Return the (x, y) coordinate for the center point of the cell that contains the specified text.  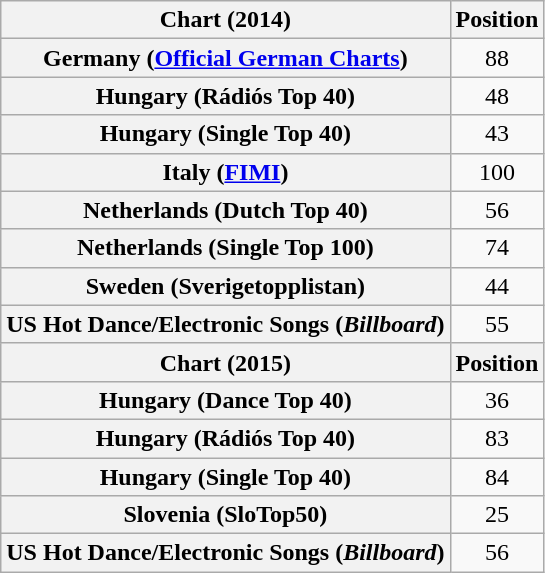
74 (497, 248)
Chart (2014) (226, 20)
Slovenia (SloTop50) (226, 515)
36 (497, 400)
88 (497, 58)
83 (497, 438)
44 (497, 286)
Italy (FIMI) (226, 172)
55 (497, 324)
100 (497, 172)
Germany (Official German Charts) (226, 58)
43 (497, 134)
25 (497, 515)
Sweden (Sverigetopplistan) (226, 286)
Netherlands (Single Top 100) (226, 248)
48 (497, 96)
Hungary (Dance Top 40) (226, 400)
84 (497, 477)
Netherlands (Dutch Top 40) (226, 210)
Chart (2015) (226, 362)
